Provide the [X, Y] coordinate of the cell's center where the given text is located.  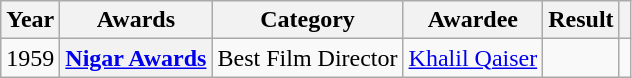
Awards [136, 20]
Awardee [473, 20]
Khalil Qaiser [473, 58]
Year [30, 20]
Best Film Director [308, 58]
Result [581, 20]
Nigar Awards [136, 58]
1959 [30, 58]
Category [308, 20]
